Find where the given text appears and provide that cell's center as (X, Y) coordinate. 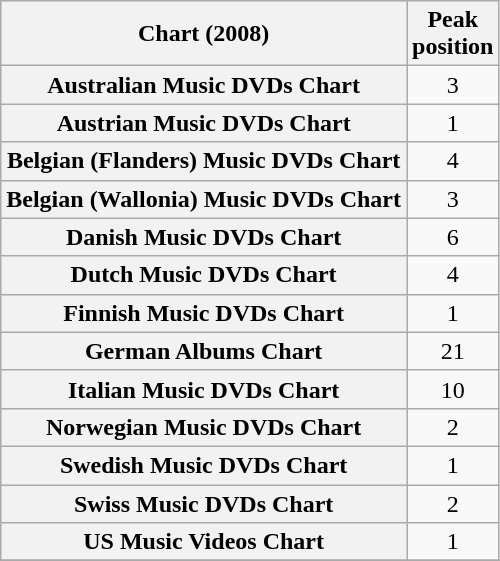
Australian Music DVDs Chart (204, 85)
Swiss Music DVDs Chart (204, 503)
10 (452, 389)
Peakposition (452, 34)
Belgian (Wallonia) Music DVDs Chart (204, 199)
Swedish Music DVDs Chart (204, 465)
6 (452, 237)
German Albums Chart (204, 351)
Norwegian Music DVDs Chart (204, 427)
Austrian Music DVDs Chart (204, 123)
Danish Music DVDs Chart (204, 237)
21 (452, 351)
Belgian (Flanders) Music DVDs Chart (204, 161)
US Music Videos Chart (204, 542)
Finnish Music DVDs Chart (204, 313)
Chart (2008) (204, 34)
Dutch Music DVDs Chart (204, 275)
Italian Music DVDs Chart (204, 389)
